Return the (x, y) coordinate for the center point of the cell that contains the specified text.  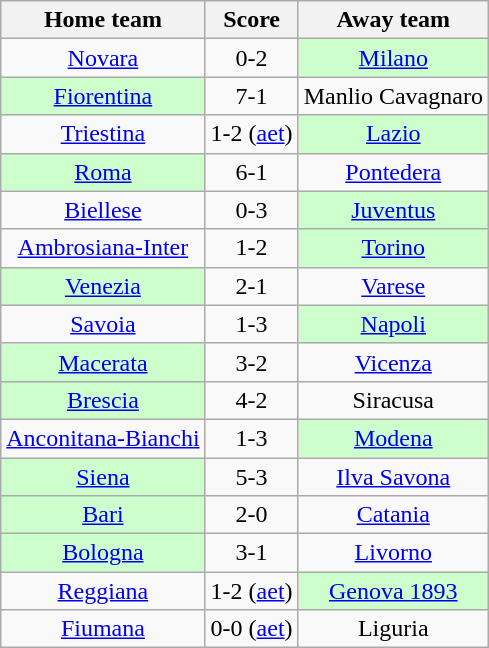
Modena (393, 438)
Lazio (393, 134)
0-0 (aet) (252, 629)
0-3 (252, 210)
Score (252, 20)
3-2 (252, 362)
Pontedera (393, 172)
Ambrosiana-Inter (103, 248)
6-1 (252, 172)
Varese (393, 286)
Liguria (393, 629)
Siena (103, 477)
Triestina (103, 134)
0-2 (252, 58)
Milano (393, 58)
5-3 (252, 477)
Juventus (393, 210)
Ilva Savona (393, 477)
Bologna (103, 553)
Genova 1893 (393, 591)
Vicenza (393, 362)
2-0 (252, 515)
Torino (393, 248)
Reggiana (103, 591)
Novara (103, 58)
Savoia (103, 324)
1-2 (252, 248)
Siracusa (393, 400)
Manlio Cavagnaro (393, 96)
Fiumana (103, 629)
Venezia (103, 286)
Home team (103, 20)
3-1 (252, 553)
Napoli (393, 324)
Anconitana-Bianchi (103, 438)
Brescia (103, 400)
Biellese (103, 210)
7-1 (252, 96)
2-1 (252, 286)
Catania (393, 515)
Roma (103, 172)
Macerata (103, 362)
Away team (393, 20)
Livorno (393, 553)
Bari (103, 515)
4-2 (252, 400)
Fiorentina (103, 96)
